Determine the [X, Y] coordinate at the center of the cell enclosing the given text.  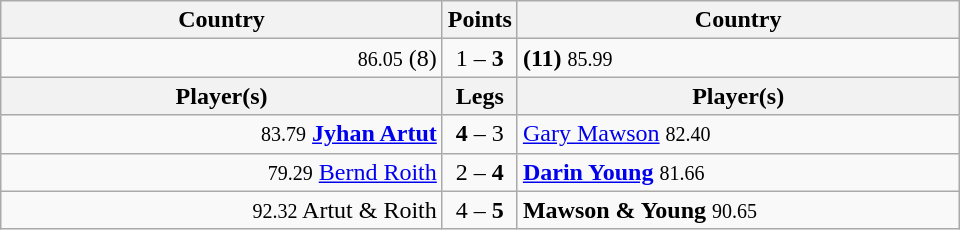
Gary Mawson 82.40 [738, 134]
83.79 Jyhan Artut [222, 134]
Darin Young 81.66 [738, 172]
2 – 4 [480, 172]
Legs [480, 96]
1 – 3 [480, 58]
4 – 5 [480, 210]
(11) 85.99 [738, 58]
79.29 Bernd Roith [222, 172]
4 – 3 [480, 134]
86.05 (8) [222, 58]
Mawson & Young 90.65 [738, 210]
Points [480, 20]
92.32 Artut & Roith [222, 210]
